Scan for the cell matching the given text and deliver its [x, y] coordinate at center. 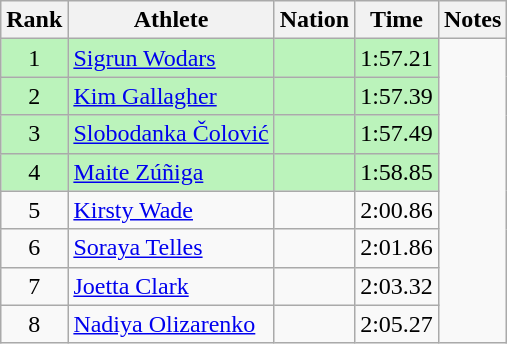
1:58.85 [397, 172]
2:05.27 [397, 324]
1:57.21 [397, 58]
2:00.86 [397, 210]
Soraya Telles [171, 248]
8 [34, 324]
1 [34, 58]
Kirsty Wade [171, 210]
Nadiya Olizarenko [171, 324]
Athlete [171, 20]
Time [397, 20]
3 [34, 134]
2 [34, 96]
Notes [472, 20]
7 [34, 286]
Slobodanka Čolović [171, 134]
4 [34, 172]
2:01.86 [397, 248]
Joetta Clark [171, 286]
Sigrun Wodars [171, 58]
Rank [34, 20]
2:03.32 [397, 286]
Kim Gallagher [171, 96]
1:57.39 [397, 96]
1:57.49 [397, 134]
5 [34, 210]
6 [34, 248]
Maite Zúñiga [171, 172]
Nation [314, 20]
